Search for the cell housing the specified text and yield its (x, y) center coordinate. 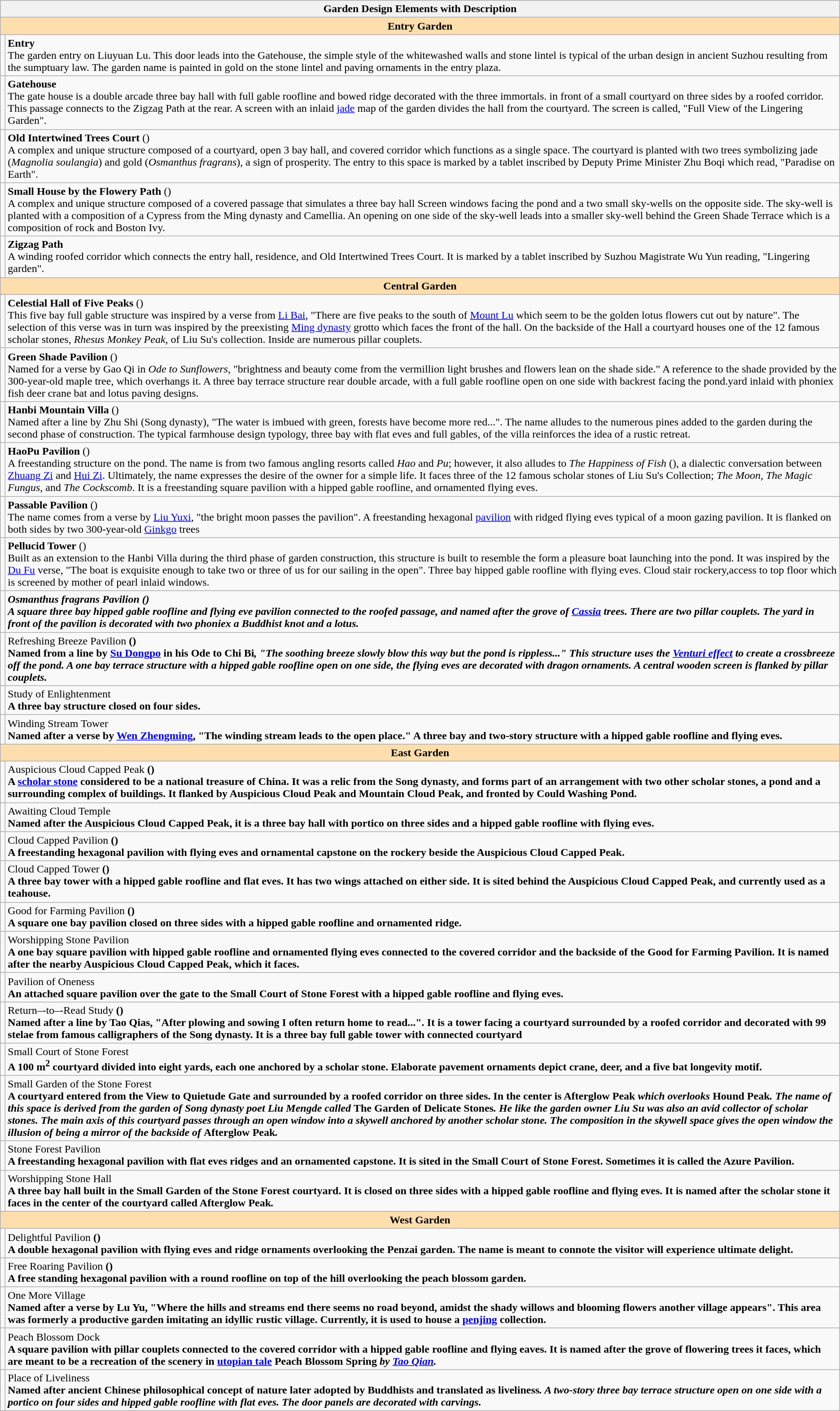
Central Garden (420, 286)
Free Roaring Pavilion ()A free standing hexagonal pavilion with a round roofline on top of the hill overlooking the peach blossom garden. (423, 1272)
Good for Farming Pavilion ()A square one bay pavilion closed on three sides with a hipped gable roofline and ornamented ridge. (423, 916)
Study of EnlightenmentA three bay structure closed on four sides. (423, 700)
East Garden (420, 753)
Pavilion of OnenessAn attached square pavilion over the gate to the Small Court of Stone Forest with a hipped gable roofline and flying eves. (423, 987)
Entry Garden (420, 26)
West Garden (420, 1220)
Garden Design Elements with Description (420, 9)
